Provide the [x, y] coordinate of the cell's center where the given text is located.  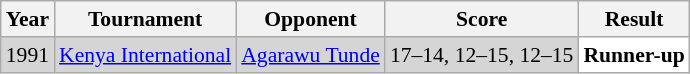
Score [482, 19]
Year [28, 19]
Kenya International [145, 55]
17–14, 12–15, 12–15 [482, 55]
Agarawu Tunde [310, 55]
Result [634, 19]
1991 [28, 55]
Tournament [145, 19]
Runner-up [634, 55]
Opponent [310, 19]
